Output the [X, Y] coordinate of the center of the cell containing the given text.  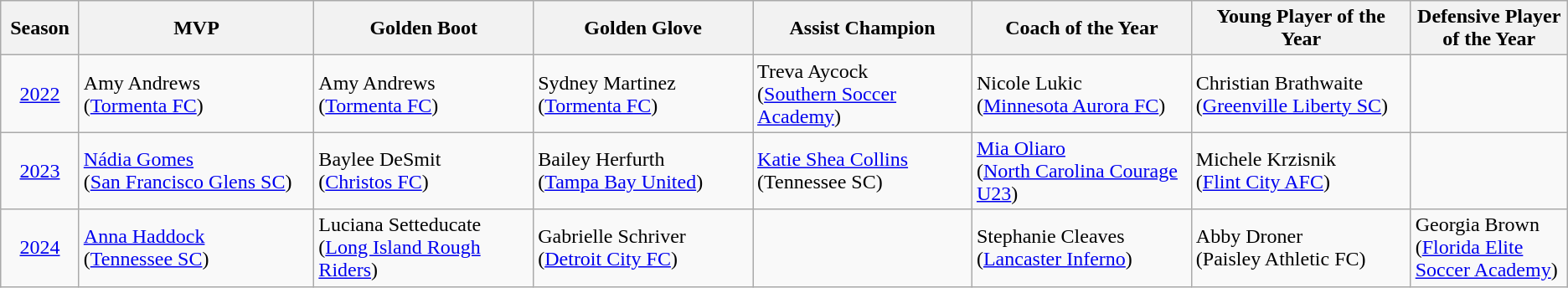
Georgia Brown(Florida Elite Soccer Academy) [1489, 248]
2024 [40, 248]
Season [40, 28]
Golden Glove [643, 28]
Katie Shea Collins(Tennessee SC) [863, 171]
Assist Champion [863, 28]
Sydney Martinez(Tormenta FC) [643, 94]
2022 [40, 94]
Coach of the Year [1081, 28]
Golden Boot [424, 28]
Stephanie Cleaves(Lancaster Inferno) [1081, 248]
Mia Oliaro(North Carolina Courage U23) [1081, 171]
Defensive Player of the Year [1489, 28]
Bailey Herfurth(Tampa Bay United) [643, 171]
Michele Krzisnik(Flint City AFC) [1301, 171]
Treva Aycock(Southern Soccer Academy) [863, 94]
2023 [40, 171]
Baylee DeSmit(Christos FC) [424, 171]
Gabrielle Schriver(Detroit City FC) [643, 248]
Young Player of the Year [1301, 28]
Christian Brathwaite(Greenville Liberty SC) [1301, 94]
MVP [196, 28]
Nádia Gomes(San Francisco Glens SC) [196, 171]
Nicole Lukic(Minnesota Aurora FC) [1081, 94]
Anna Haddock(Tennessee SC) [196, 248]
Luciana Setteducate(Long Island Rough Riders) [424, 248]
Abby Droner(Paisley Athletic FC) [1301, 248]
